Output the [X, Y] coordinate of the center of the cell containing the given text.  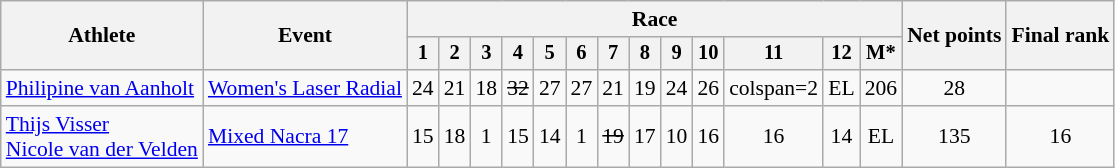
Event [305, 36]
Thijs VisserNicole van der Velden [102, 136]
28 [954, 88]
Athlete [102, 36]
17 [645, 136]
colspan=2 [774, 88]
Net points [954, 36]
8 [645, 54]
Final rank [1060, 36]
206 [882, 88]
Race [654, 19]
3 [486, 54]
4 [518, 54]
32 [518, 88]
9 [677, 54]
Mixed Nacra 17 [305, 136]
6 [582, 54]
26 [708, 88]
2 [455, 54]
Women's Laser Radial [305, 88]
12 [842, 54]
5 [550, 54]
M* [882, 54]
11 [774, 54]
Philipine van Aanholt [102, 88]
7 [613, 54]
135 [954, 136]
